Find where the given text appears and provide that cell's center as [X, Y] coordinate. 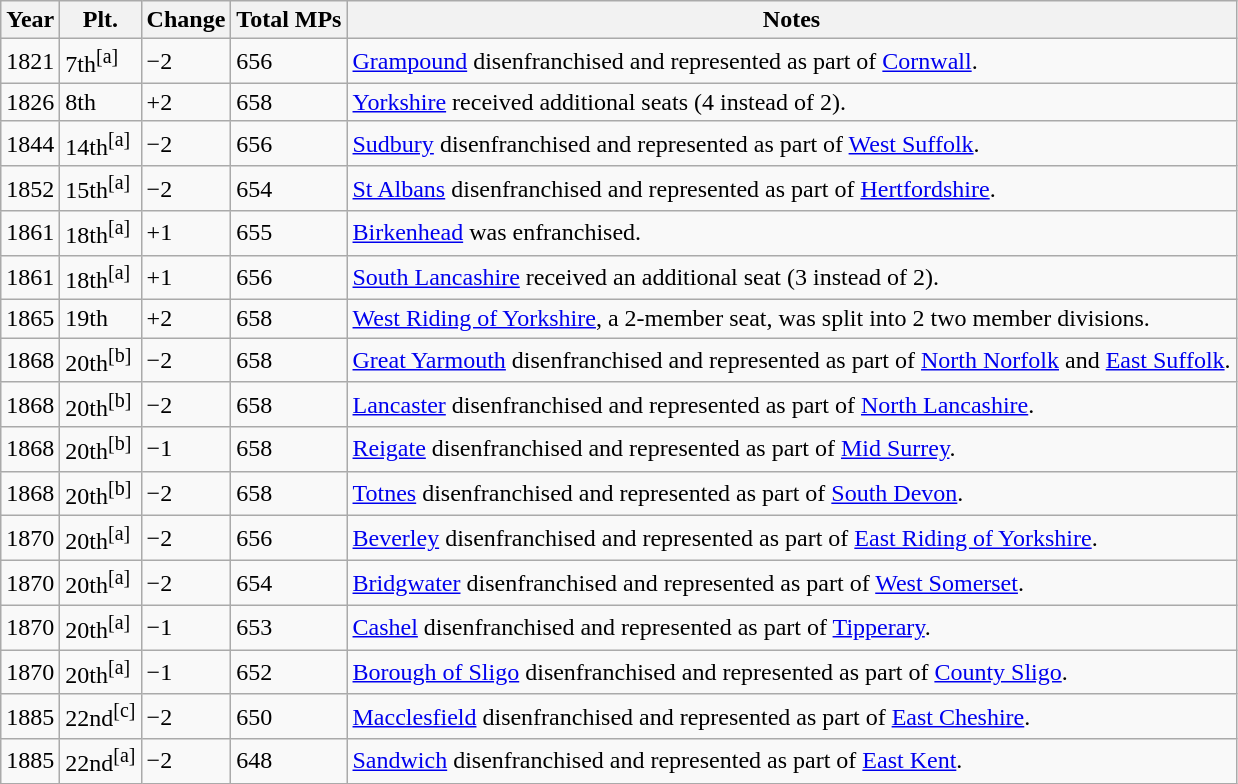
Grampound disenfranchised and represented as part of Cornwall. [792, 62]
Total MPs [289, 20]
Great Yarmouth disenfranchised and represented as part of North Norfolk and East Suffolk. [792, 360]
655 [289, 234]
8th [100, 102]
Totnes disenfranchised and represented as part of South Devon. [792, 494]
1821 [30, 62]
1826 [30, 102]
Plt. [100, 20]
Bridgwater disenfranchised and represented as part of West Somerset. [792, 582]
Yorkshire received additional seats (4 instead of 2). [792, 102]
Lancaster disenfranchised and represented as part of North Lancashire. [792, 404]
Sandwich disenfranchised and represented as part of East Kent. [792, 762]
Reigate disenfranchised and represented as part of Mid Surrey. [792, 450]
Sudbury disenfranchised and represented as part of West Suffolk. [792, 144]
West Riding of Yorkshire, a 2-member seat, was split into 2 two member divisions. [792, 319]
Year [30, 20]
648 [289, 762]
22nd[c] [100, 716]
Notes [792, 20]
19th [100, 319]
7th[a] [100, 62]
St Albans disenfranchised and represented as part of Hertfordshire. [792, 188]
15th[a] [100, 188]
Change [186, 20]
Beverley disenfranchised and represented as part of East Riding of Yorkshire. [792, 538]
653 [289, 628]
14th[a] [100, 144]
650 [289, 716]
652 [289, 672]
22nd[a] [100, 762]
Macclesfield disenfranchised and represented as part of East Cheshire. [792, 716]
1852 [30, 188]
1844 [30, 144]
Cashel disenfranchised and represented as part of Tipperary. [792, 628]
1865 [30, 319]
South Lancashire received an additional seat (3 instead of 2). [792, 278]
Borough of Sligo disenfranchised and represented as part of County Sligo. [792, 672]
Birkenhead was enfranchised. [792, 234]
